Locate the cell with the specified text and output its (X, Y) center coordinate. 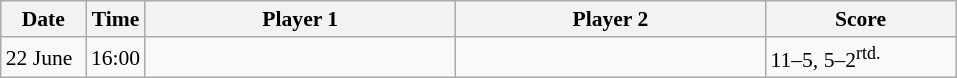
22 June (44, 58)
Score (860, 19)
11–5, 5–2rtd. (860, 58)
Player 1 (300, 19)
Time (116, 19)
16:00 (116, 58)
Player 2 (610, 19)
Date (44, 19)
